Scan for the cell matching the given text and deliver its [X, Y] coordinate at center. 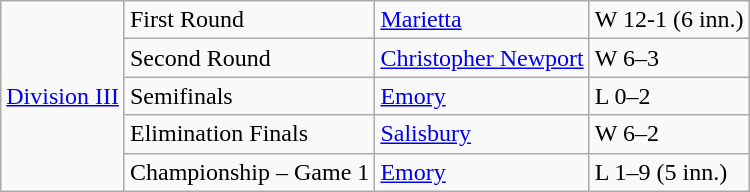
W 12-1 (6 inn.) [669, 20]
Championship – Game 1 [249, 172]
Marietta [482, 20]
Semifinals [249, 96]
Christopher Newport [482, 58]
W 6–2 [669, 134]
W 6–3 [669, 58]
L 1–9 (5 inn.) [669, 172]
L 0–2 [669, 96]
Salisbury [482, 134]
Second Round [249, 58]
First Round [249, 20]
Elimination Finals [249, 134]
Division III [63, 96]
